Return the [X, Y] coordinate for the center point of the cell that contains the specified text.  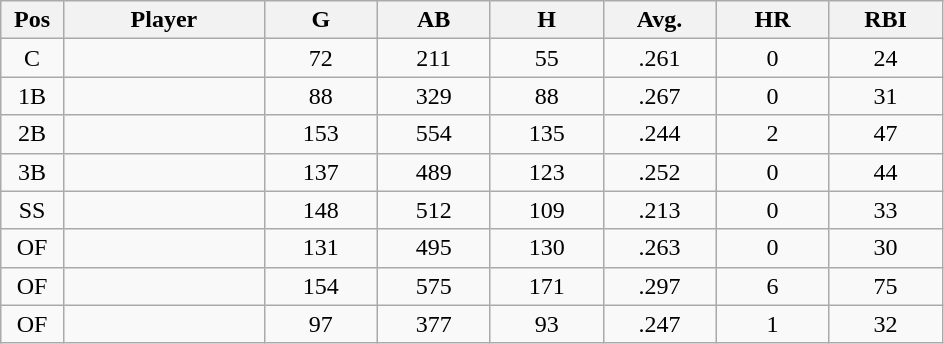
.213 [660, 210]
495 [434, 248]
211 [434, 58]
135 [546, 134]
.267 [660, 96]
24 [886, 58]
75 [886, 286]
HR [772, 20]
.261 [660, 58]
Avg. [660, 20]
55 [546, 58]
2 [772, 134]
153 [320, 134]
SS [32, 210]
130 [546, 248]
72 [320, 58]
Player [164, 20]
6 [772, 286]
G [320, 20]
33 [886, 210]
554 [434, 134]
137 [320, 172]
512 [434, 210]
3B [32, 172]
.263 [660, 248]
.247 [660, 324]
93 [546, 324]
.244 [660, 134]
.252 [660, 172]
171 [546, 286]
1B [32, 96]
575 [434, 286]
123 [546, 172]
RBI [886, 20]
2B [32, 134]
377 [434, 324]
AB [434, 20]
H [546, 20]
C [32, 58]
47 [886, 134]
44 [886, 172]
131 [320, 248]
97 [320, 324]
109 [546, 210]
.297 [660, 286]
Pos [32, 20]
148 [320, 210]
154 [320, 286]
1 [772, 324]
30 [886, 248]
329 [434, 96]
31 [886, 96]
32 [886, 324]
489 [434, 172]
